Determine the (X, Y) coordinate at the center of the cell enclosing the given text.  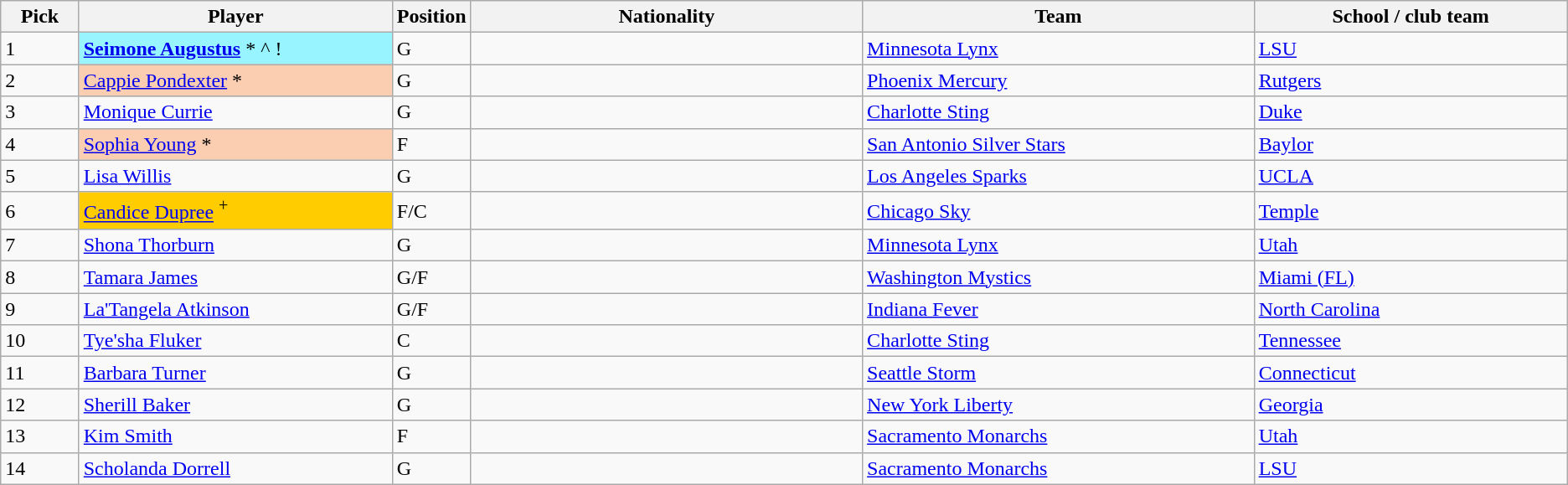
8 (40, 277)
La'Tangela Atkinson (235, 309)
Lisa Willis (235, 176)
Miami (FL) (1411, 277)
School / club team (1411, 17)
Indiana Fever (1059, 309)
San Antonio Silver Stars (1059, 144)
Position (431, 17)
Pick (40, 17)
9 (40, 309)
UCLA (1411, 176)
Candice Dupree + (235, 211)
Chicago Sky (1059, 211)
Phoenix Mercury (1059, 80)
4 (40, 144)
Monique Currie (235, 112)
Tye'sha Fluker (235, 341)
Georgia (1411, 405)
F/C (431, 211)
5 (40, 176)
Baylor (1411, 144)
13 (40, 436)
North Carolina (1411, 309)
11 (40, 373)
3 (40, 112)
Sophia Young * (235, 144)
Los Angeles Sparks (1059, 176)
Sherill Baker (235, 405)
Cappie Pondexter * (235, 80)
Team (1059, 17)
Player (235, 17)
Tennessee (1411, 341)
14 (40, 468)
6 (40, 211)
Barbara Turner (235, 373)
Kim Smith (235, 436)
New York Liberty (1059, 405)
7 (40, 245)
Scholanda Dorrell (235, 468)
12 (40, 405)
Temple (1411, 211)
10 (40, 341)
C (431, 341)
Seimone Augustus * ^ ! (235, 49)
Nationality (667, 17)
Tamara James (235, 277)
Washington Mystics (1059, 277)
1 (40, 49)
Connecticut (1411, 373)
2 (40, 80)
Shona Thorburn (235, 245)
Seattle Storm (1059, 373)
Rutgers (1411, 80)
Duke (1411, 112)
